Return the [X, Y] coordinate for the center point of the cell that contains the specified text.  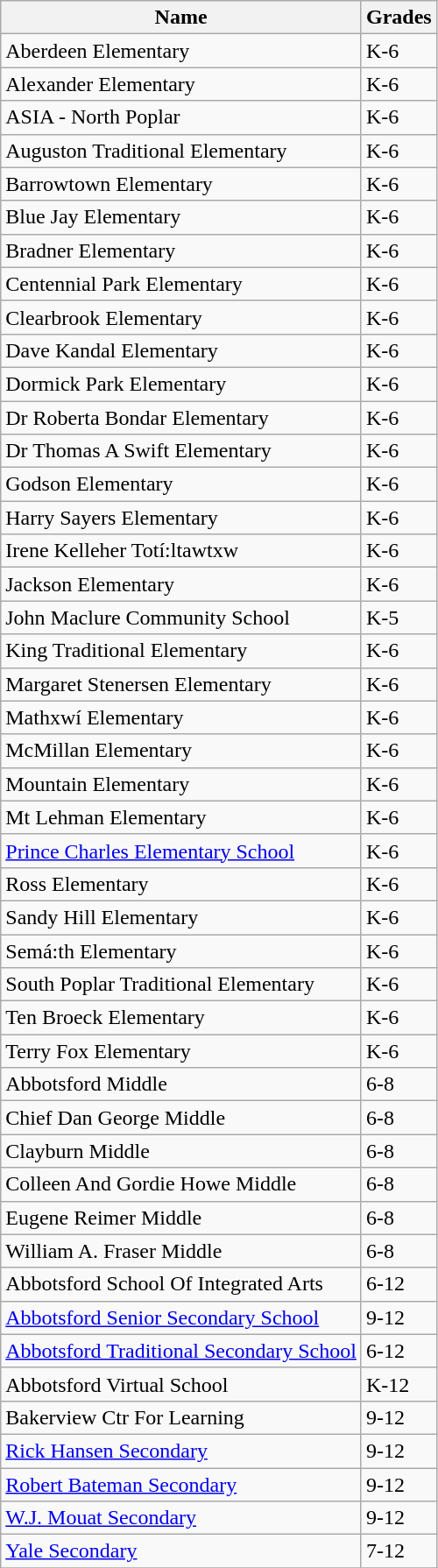
Prince Charles Elementary School [181, 851]
Jackson Elementary [181, 584]
Irene Kelleher Totí:ltawtxw [181, 551]
Auguston Traditional Elementary [181, 151]
William A. Fraser Middle [181, 1251]
Clearbrook Elementary [181, 317]
Bakerview Ctr For Learning [181, 1417]
Dormick Park Elementary [181, 384]
McMillan Elementary [181, 751]
Harry Sayers Elementary [181, 518]
Mathxwí Elementary [181, 717]
Blue Jay Elementary [181, 217]
K-12 [399, 1384]
Alexander Elementary [181, 84]
Dr Thomas A Swift Elementary [181, 451]
Rick Hansen Secondary [181, 1451]
Abbotsford School Of Integrated Arts [181, 1284]
Godson Elementary [181, 484]
Margaret Stenersen Elementary [181, 684]
Abbotsford Middle [181, 1084]
Bradner Elementary [181, 251]
Abbotsford Traditional Secondary School [181, 1351]
7-12 [399, 1551]
Sandy Hill Elementary [181, 917]
Aberdeen Elementary [181, 51]
Robert Bateman Secondary [181, 1485]
Abbotsford Senior Secondary School [181, 1317]
Clayburn Middle [181, 1151]
K-5 [399, 618]
Mountain Elementary [181, 784]
King Traditional Elementary [181, 651]
Mt Lehman Elementary [181, 817]
W.J. Mouat Secondary [181, 1518]
Dr Roberta Bondar Elementary [181, 418]
Terry Fox Elementary [181, 1051]
Dave Kandal Elementary [181, 350]
Colleen And Gordie Howe Middle [181, 1184]
Chief Dan George Middle [181, 1118]
Abbotsford Virtual School [181, 1384]
Barrowtown Elementary [181, 184]
Eugene Reimer Middle [181, 1218]
John Maclure Community School [181, 618]
Centennial Park Elementary [181, 284]
Semá:th Elementary [181, 950]
Name [181, 18]
Grades [399, 18]
Ross Elementary [181, 884]
ASIA - North Poplar [181, 117]
Yale Secondary [181, 1551]
South Poplar Traditional Elementary [181, 985]
Ten Broeck Elementary [181, 1018]
